Search for the cell housing the specified text and yield its [x, y] center coordinate. 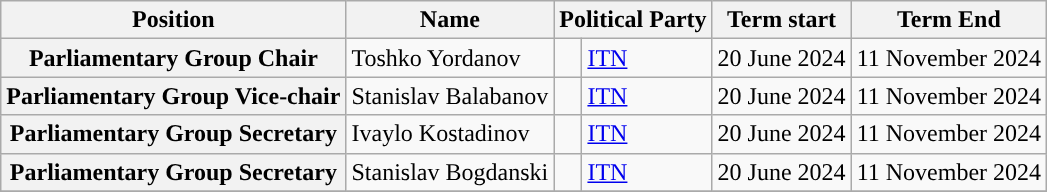
Stanislav Balabanov [450, 96]
Name [450, 20]
Term start [782, 20]
Parliamentary Group Chair [174, 58]
Stanislav Bogdanski [450, 172]
Political Party [633, 20]
Position [174, 20]
Toshko Yordanov [450, 58]
Ivaylo Kostadinov [450, 134]
Parliamentary Group Vice-chair [174, 96]
Term End [948, 20]
